Pinpoint the cell where the given text exists, returning its [x, y] midpoint coordinate. 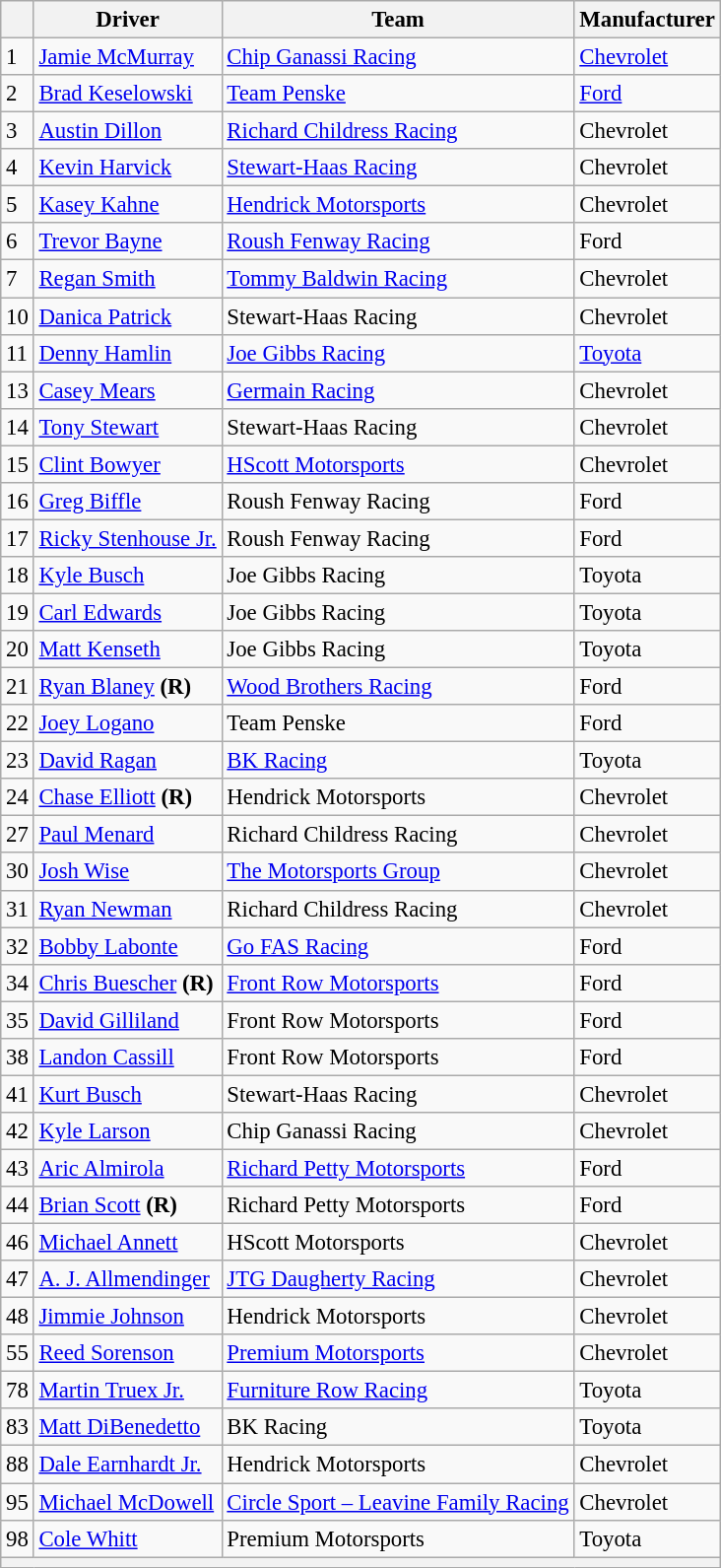
Driver [128, 20]
Michael McDowell [128, 1502]
Paul Menard [128, 835]
Cole Whitt [128, 1538]
Matt DiBenedetto [128, 1428]
46 [18, 1243]
Jimmie Johnson [128, 1317]
10 [18, 316]
Ricky Stenhouse Jr. [128, 538]
18 [18, 576]
31 [18, 909]
2 [18, 94]
Landon Cassill [128, 1057]
43 [18, 1168]
Brian Scott (R) [128, 1205]
44 [18, 1205]
Kyle Larson [128, 1131]
32 [18, 946]
17 [18, 538]
6 [18, 241]
Wood Brothers Racing [398, 687]
42 [18, 1131]
Greg Biffle [128, 502]
41 [18, 1094]
Brad Keselowski [128, 94]
David Gilliland [128, 1020]
Josh Wise [128, 872]
Chase Elliott (R) [128, 797]
Michael Annett [128, 1243]
24 [18, 797]
5 [18, 205]
Carl Edwards [128, 612]
47 [18, 1279]
Bobby Labonte [128, 946]
The Motorsports Group [398, 872]
Kurt Busch [128, 1094]
21 [18, 687]
Aric Almirola [128, 1168]
Casey Mears [128, 390]
Ryan Blaney (R) [128, 687]
Tony Stewart [128, 427]
Furniture Row Racing [398, 1391]
48 [18, 1317]
98 [18, 1538]
Danica Patrick [128, 316]
Chris Buescher (R) [128, 983]
Regan Smith [128, 279]
Manufacturer [647, 20]
Martin Truex Jr. [128, 1391]
30 [18, 872]
16 [18, 502]
83 [18, 1428]
Reed Sorenson [128, 1353]
Go FAS Racing [398, 946]
23 [18, 761]
34 [18, 983]
Dale Earnhardt Jr. [128, 1465]
22 [18, 723]
Germain Racing [398, 390]
20 [18, 649]
Trevor Bayne [128, 241]
Matt Kenseth [128, 649]
13 [18, 390]
7 [18, 279]
4 [18, 168]
88 [18, 1465]
Ryan Newman [128, 909]
Circle Sport – Leavine Family Racing [398, 1502]
David Ragan [128, 761]
Denny Hamlin [128, 353]
Tommy Baldwin Racing [398, 279]
78 [18, 1391]
Kyle Busch [128, 576]
JTG Daugherty Racing [398, 1279]
19 [18, 612]
Jamie McMurray [128, 57]
Austin Dillon [128, 131]
27 [18, 835]
55 [18, 1353]
14 [18, 427]
Joey Logano [128, 723]
1 [18, 57]
3 [18, 131]
Kasey Kahne [128, 205]
A. J. Allmendinger [128, 1279]
Kevin Harvick [128, 168]
95 [18, 1502]
11 [18, 353]
Team [398, 20]
38 [18, 1057]
15 [18, 464]
35 [18, 1020]
Clint Bowyer [128, 464]
